Return the [x, y] coordinate for the center point of the cell that contains the specified text.  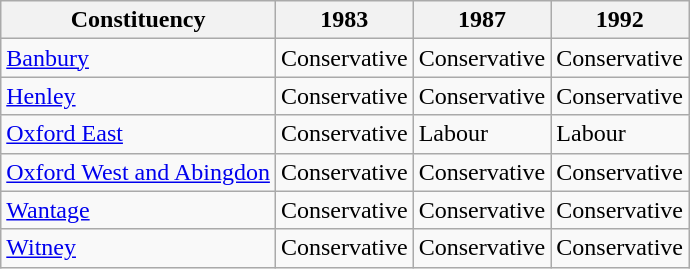
Henley [138, 96]
Oxford East [138, 134]
Banbury [138, 58]
1992 [620, 20]
Witney [138, 248]
Constituency [138, 20]
1983 [344, 20]
Wantage [138, 210]
Oxford West and Abingdon [138, 172]
1987 [482, 20]
